For the text-containing cell, return its midpoint in (x, y) coordinate format. 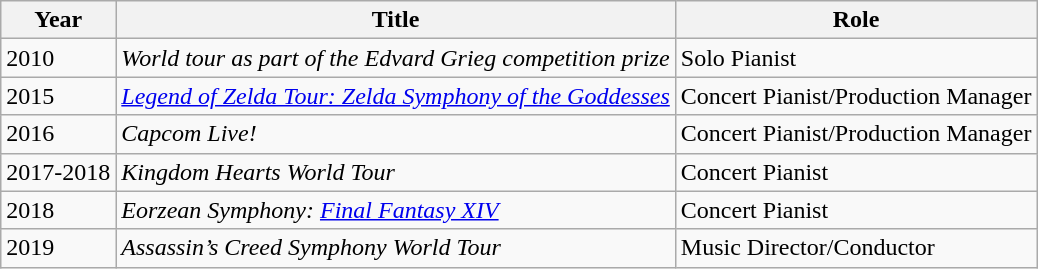
Legend of Zelda Tour: Zelda Symphony of the Goddesses (396, 96)
Assassin’s Creed Symphony World Tour (396, 248)
Year (58, 20)
Eorzean Symphony: Final Fantasy XIV (396, 210)
Solo Pianist (856, 58)
Title (396, 20)
2017-2018 (58, 172)
2016 (58, 134)
Music Director/Conductor (856, 248)
Capcom Live! (396, 134)
2019 (58, 248)
2015 (58, 96)
Role (856, 20)
Kingdom Hearts World Tour (396, 172)
2018 (58, 210)
2010 (58, 58)
World tour as part of the Edvard Grieg competition prize (396, 58)
